Determine the [X, Y] coordinate at the center of the cell enclosing the given text.  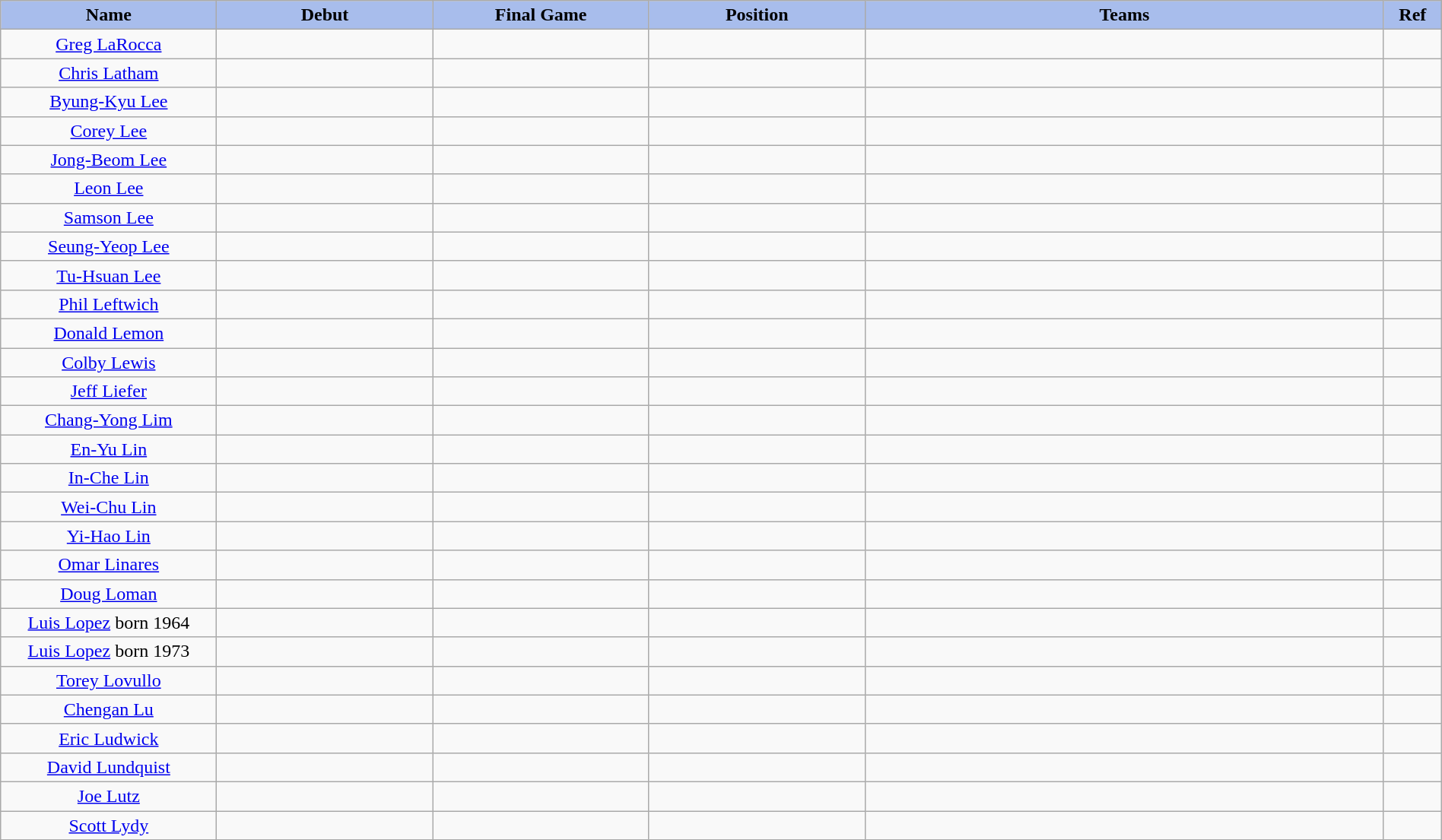
Wei-Chu Lin [109, 507]
Doug Loman [109, 594]
Luis Lopez born 1973 [109, 651]
In-Che Lin [109, 478]
Torey Lovullo [109, 680]
Samson Lee [109, 217]
Chengan Lu [109, 709]
Luis Lopez born 1964 [109, 623]
Donald Lemon [109, 333]
Name [109, 15]
Joe Lutz [109, 796]
Colby Lewis [109, 363]
Final Game [541, 15]
Ref [1412, 15]
Omar Linares [109, 565]
Greg LaRocca [109, 44]
Leon Lee [109, 189]
En-Yu Lin [109, 449]
Eric Ludwick [109, 738]
Phil Leftwich [109, 304]
Corey Lee [109, 131]
Jong-Beom Lee [109, 160]
Yi-Hao Lin [109, 536]
Chang-Yong Lim [109, 420]
Position [757, 15]
Jeff Liefer [109, 391]
Seung-Yeop Lee [109, 246]
Scott Lydy [109, 825]
Tu-Hsuan Lee [109, 275]
David Lundquist [109, 767]
Chris Latham [109, 73]
Debut [325, 15]
Teams [1124, 15]
Byung-Kyu Lee [109, 102]
